From the cell containing the given text, extract its center point as [x, y] coordinate. 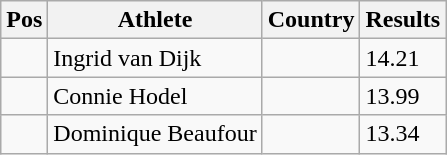
13.99 [403, 96]
Pos [24, 20]
13.34 [403, 134]
Connie Hodel [155, 96]
Athlete [155, 20]
Dominique Beaufour [155, 134]
14.21 [403, 58]
Country [311, 20]
Ingrid van Dijk [155, 58]
Results [403, 20]
